For the text-containing cell, return its midpoint in (x, y) coordinate format. 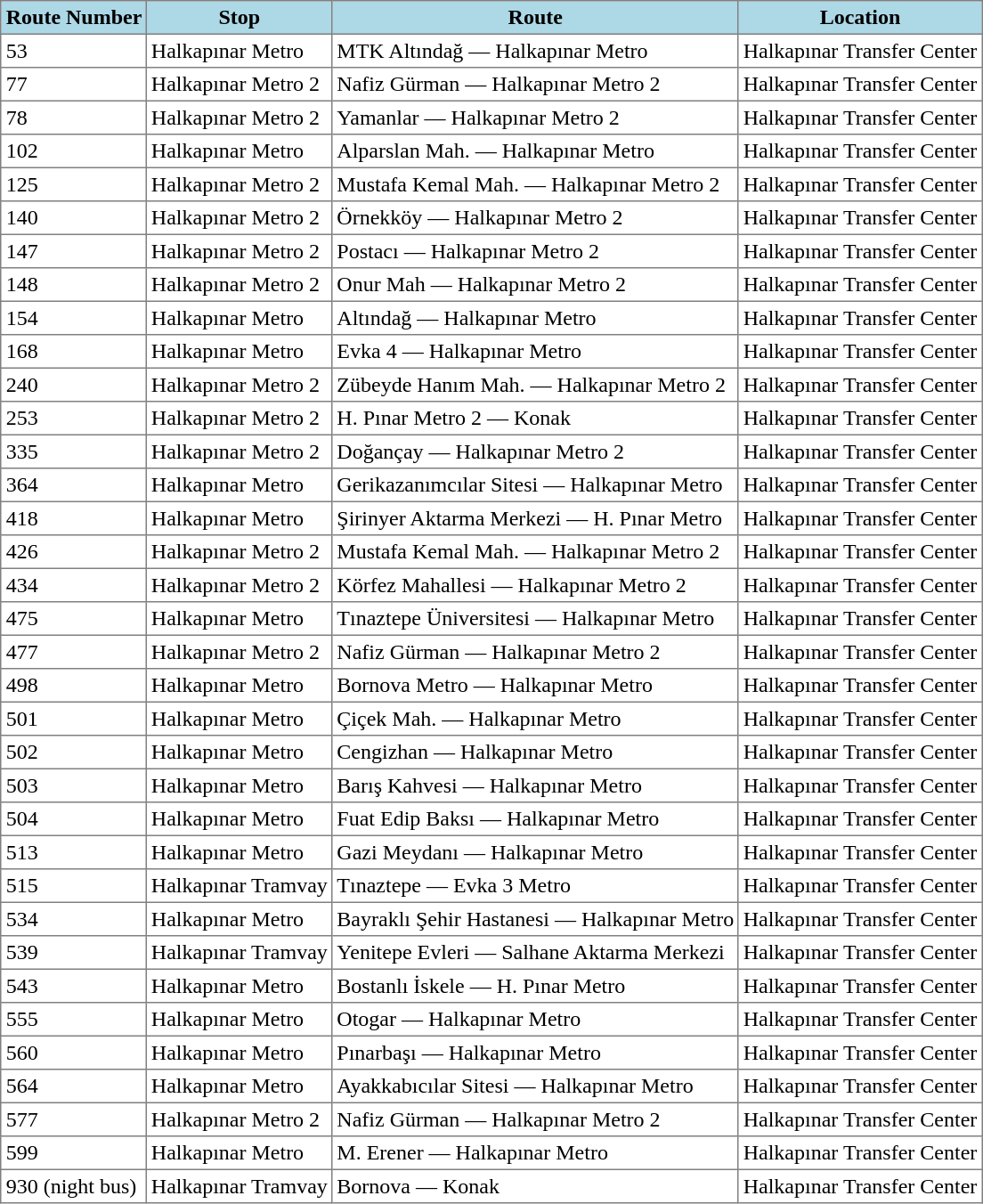
Pınarbaşı — Halkapınar Metro (535, 1053)
Route (535, 18)
Cengizhan — Halkapınar Metro (535, 752)
Barış Kahvesi — Halkapınar Metro (535, 785)
Fuat Edip Baksı — Halkapınar Metro (535, 819)
434 (73, 585)
539 (73, 953)
M. Erener — Halkapınar Metro (535, 1153)
MTK Altındağ — Halkapınar Metro (535, 51)
148 (73, 285)
513 (73, 852)
Altındağ — Halkapınar Metro (535, 318)
426 (73, 552)
240 (73, 385)
930 (night bus) (73, 1186)
Ayakkabıcılar Sitesi — Halkapınar Metro (535, 1086)
418 (73, 518)
543 (73, 986)
Stop (240, 18)
Onur Mah — Halkapınar Metro 2 (535, 285)
Yenitepe Evleri — Salhane Aktarma Merkezi (535, 953)
Yamanlar — Halkapınar Metro 2 (535, 118)
364 (73, 485)
Evka 4 — Halkapınar Metro (535, 352)
503 (73, 785)
504 (73, 819)
Bornova Metro — Halkapınar Metro (535, 686)
Route Number (73, 18)
Location (860, 18)
534 (73, 919)
Zübeyde Hanım Mah. — Halkapınar Metro 2 (535, 385)
H. Pınar Metro 2 — Konak (535, 419)
77 (73, 85)
Alparslan Mah. — Halkapınar Metro (535, 151)
Postacı — Halkapınar Metro 2 (535, 251)
102 (73, 151)
Körfez Mahallesi — Halkapınar Metro 2 (535, 585)
Bayraklı Şehir Hastanesi — Halkapınar Metro (535, 919)
599 (73, 1153)
Örnekköy — Halkapınar Metro 2 (535, 218)
Şirinyer Aktarma Merkezi — H. Pınar Metro (535, 518)
555 (73, 1020)
Gazi Meydanı — Halkapınar Metro (535, 852)
515 (73, 886)
Doğançay — Halkapınar Metro 2 (535, 451)
53 (73, 51)
168 (73, 352)
Otogar — Halkapınar Metro (535, 1020)
Gerikazanımcılar Sitesi — Halkapınar Metro (535, 485)
Tınaztepe — Evka 3 Metro (535, 886)
Bostanlı İskele — H. Pınar Metro (535, 986)
78 (73, 118)
501 (73, 719)
498 (73, 686)
502 (73, 752)
253 (73, 419)
147 (73, 251)
564 (73, 1086)
560 (73, 1053)
Tınaztepe Üniversitesi — Halkapınar Metro (535, 619)
Çiçek Mah. — Halkapınar Metro (535, 719)
577 (73, 1119)
125 (73, 184)
475 (73, 619)
140 (73, 218)
154 (73, 318)
Bornova — Konak (535, 1186)
335 (73, 451)
477 (73, 652)
